Extract the (x, y) coordinate from the center of the cell holding the provided text.  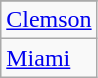
Clemson (49, 20)
Miami (49, 58)
